Pinpoint the cell where the given text exists, returning its [x, y] midpoint coordinate. 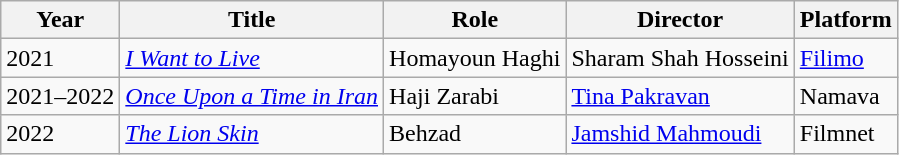
Year [60, 20]
Filimo [846, 58]
Platform [846, 20]
Filmnet [846, 134]
2021 [60, 58]
Director [680, 20]
Homayoun Haghi [475, 58]
Behzad [475, 134]
Namava [846, 96]
Tina Pakravan [680, 96]
Jamshid Mahmoudi [680, 134]
The Lion Skin [252, 134]
2022 [60, 134]
Haji Zarabi [475, 96]
Once Upon a Time in Iran [252, 96]
Sharam Shah Hosseini [680, 58]
Title [252, 20]
I Want to Live [252, 58]
Role [475, 20]
2021–2022 [60, 96]
